Output the (x, y) coordinate of the center of the cell containing the given text.  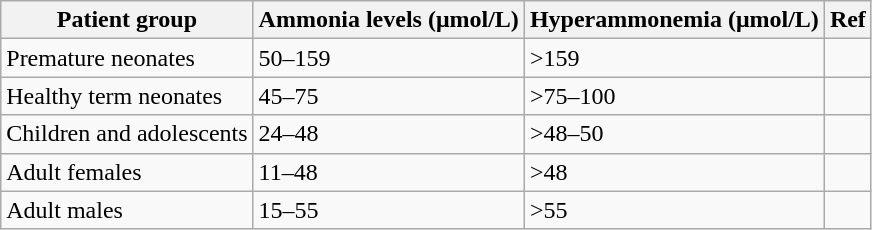
Hyperammonemia (μmol/L) (674, 20)
Adult females (127, 172)
11–48 (388, 172)
Children and adolescents (127, 134)
24–48 (388, 134)
Adult males (127, 210)
>159 (674, 58)
Premature neonates (127, 58)
50–159 (388, 58)
>55 (674, 210)
>75–100 (674, 96)
>48–50 (674, 134)
Ammonia levels (μmol/L) (388, 20)
15–55 (388, 210)
>48 (674, 172)
45–75 (388, 96)
Patient group (127, 20)
Ref (848, 20)
Healthy term neonates (127, 96)
